Output the [x, y] coordinate of the center of the cell containing the given text.  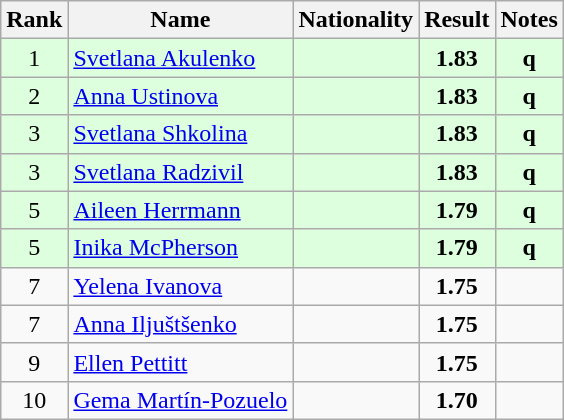
Nationality [356, 20]
Svetlana Radzivil [180, 172]
Anna Ustinova [180, 96]
Rank [34, 20]
9 [34, 362]
Inika McPherson [180, 248]
Notes [529, 20]
2 [34, 96]
1 [34, 58]
Result [457, 20]
1.70 [457, 400]
Svetlana Shkolina [180, 134]
Aileen Herrmann [180, 210]
10 [34, 400]
Gema Martín-Pozuelo [180, 400]
Name [180, 20]
Ellen Pettitt [180, 362]
Yelena Ivanova [180, 286]
Svetlana Akulenko [180, 58]
Anna Iljuštšenko [180, 324]
